From the cell containing the given text, extract its center point as (X, Y) coordinate. 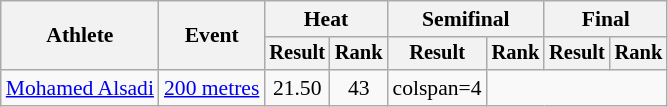
colspan=4 (438, 88)
Heat (326, 19)
200 metres (212, 88)
Final (606, 19)
Athlete (80, 36)
43 (359, 88)
Event (212, 36)
21.50 (297, 88)
Mohamed Alsadi (80, 88)
Semifinal (466, 19)
